Determine the (x, y) coordinate at the center of the cell enclosing the given text.  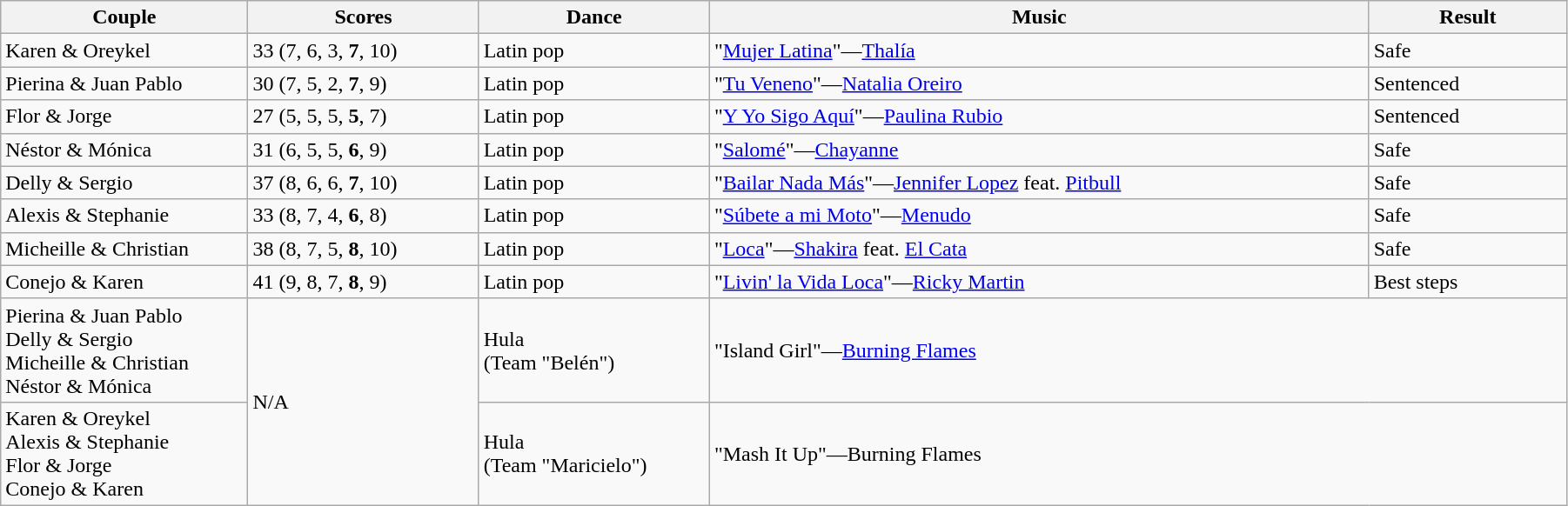
"Salomé"—Chayanne (1039, 150)
27 (5, 5, 5, 5, 7) (364, 117)
Delly & Sergio (124, 183)
"Livin' la Vida Loca"—Ricky Martin (1039, 282)
"Loca"—Shakira feat. El Cata (1039, 249)
Karen & Oreykel (124, 50)
"Y Yo Sigo Aquí"—Paulina Rubio (1039, 117)
N/A (364, 402)
Micheille & Christian (124, 249)
Hula(Team "Belén") (593, 350)
"Súbete a mi Moto"—Menudo (1039, 216)
Conejo & Karen (124, 282)
Pierina & Juan PabloDelly & SergioMicheille & ChristianNéstor & Mónica (124, 350)
31 (6, 5, 5, 6, 9) (364, 150)
Flor & Jorge (124, 117)
"Bailar Nada Más"—Jennifer Lopez feat. Pitbull (1039, 183)
Couple (124, 17)
"Island Girl"—Burning Flames (1138, 350)
Scores (364, 17)
33 (7, 6, 3, 7, 10) (364, 50)
Pierina & Juan Pablo (124, 83)
33 (8, 7, 4, 6, 8) (364, 216)
Karen & OreykelAlexis & StephanieFlor & JorgeConejo & Karen (124, 454)
Dance (593, 17)
Music (1039, 17)
Alexis & Stephanie (124, 216)
38 (8, 7, 5, 8, 10) (364, 249)
Néstor & Mónica (124, 150)
30 (7, 5, 2, 7, 9) (364, 83)
37 (8, 6, 6, 7, 10) (364, 183)
"Tu Veneno"—Natalia Oreiro (1039, 83)
Result (1467, 17)
Hula(Team "Maricielo") (593, 454)
"Mujer Latina"—Thalía (1039, 50)
41 (9, 8, 7, 8, 9) (364, 282)
Best steps (1467, 282)
"Mash It Up"—Burning Flames (1138, 454)
